Return [x, y] of the center of cell containing provided text 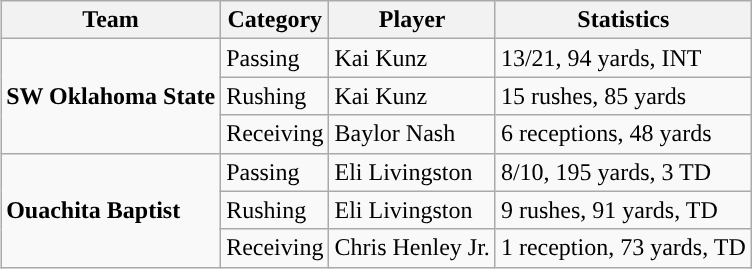
SW Oklahoma State [111, 96]
13/21, 94 yards, INT [623, 58]
8/10, 195 yards, 3 TD [623, 172]
Chris Henley Jr. [412, 248]
9 rushes, 91 yards, TD [623, 210]
Team [111, 20]
Player [412, 20]
1 reception, 73 yards, TD [623, 248]
6 receptions, 48 yards [623, 134]
Statistics [623, 20]
Baylor Nash [412, 134]
Category [275, 20]
15 rushes, 85 yards [623, 96]
Ouachita Baptist [111, 210]
